Determine the [X, Y] coordinate at the center of the cell enclosing the given text.  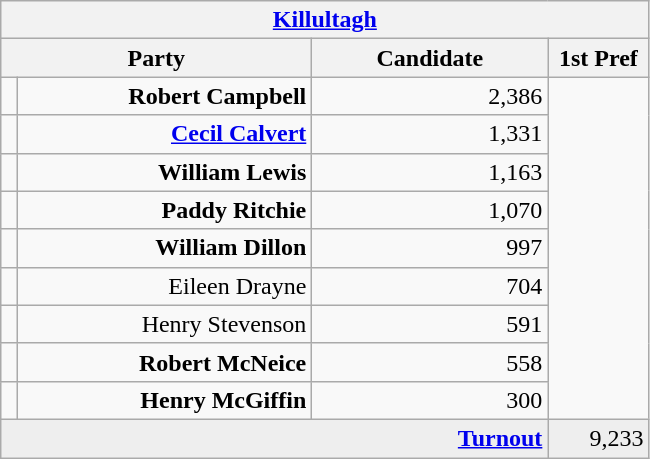
Robert Campbell [165, 96]
Eileen Drayne [165, 286]
Turnout [274, 438]
Henry McGiffin [165, 400]
591 [430, 324]
9,233 [598, 438]
William Lewis [165, 172]
Robert McNeice [165, 362]
2,386 [430, 96]
1st Pref [598, 58]
558 [430, 362]
1,070 [430, 210]
Paddy Ritchie [165, 210]
704 [430, 286]
Party [156, 58]
997 [430, 248]
Henry Stevenson [165, 324]
William Dillon [165, 248]
1,331 [430, 134]
Killultagh [325, 20]
Cecil Calvert [165, 134]
1,163 [430, 172]
300 [430, 400]
Candidate [430, 58]
